Scan for the cell matching the given text and deliver its [x, y] coordinate at center. 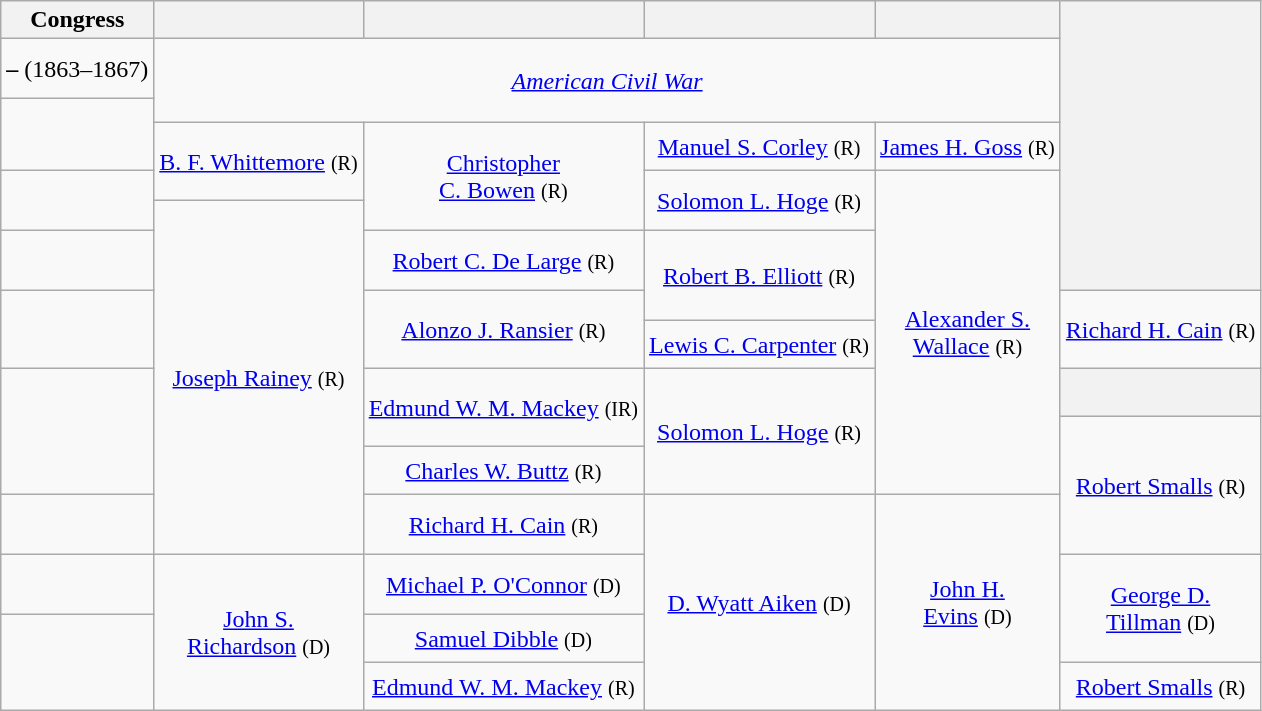
Robert B. Elliott (R) [760, 276]
Joseph Rainey (R) [258, 378]
Charles W. Buttz (R) [503, 471]
Congress [78, 20]
– (1863–1867) [78, 69]
American Civil War [608, 81]
Michael P. O'Connor (D) [503, 585]
Lewis C. Carpenter (R) [760, 345]
Alonzo J. Ransier (R) [503, 330]
B. F. Whittemore (R) [258, 162]
Robert C. De Large (R) [503, 261]
Manuel S. Corley (R) [760, 147]
Edmund W. M. Mackey (IR) [503, 408]
George D.Tillman (D) [1160, 609]
D. Wyatt Aiken (D) [760, 603]
John S.Richardson (D) [258, 633]
John H.Evins (D) [968, 603]
Samuel Dibble (D) [503, 639]
Edmund W. M. Mackey (R) [503, 687]
Alexander S.Wallace (R) [968, 333]
ChristopherC. Bowen (R) [503, 177]
James H. Goss (R) [968, 147]
